From the cell containing the given text, extract its center point as (X, Y) coordinate. 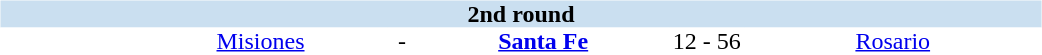
12 - 56 (707, 42)
Misiones (260, 42)
2nd round (520, 14)
- (402, 42)
Santa Fe (544, 42)
Rosario (893, 42)
